Detect which cell encompasses the target text, then output its [X, Y] center coordinate. 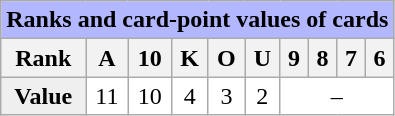
U [262, 58]
7 [351, 58]
– [337, 96]
8 [322, 58]
11 [107, 96]
Value [44, 96]
2 [262, 96]
A [107, 58]
Rank [44, 58]
K [190, 58]
O [226, 58]
9 [294, 58]
3 [226, 96]
6 [380, 58]
Ranks and card-point values of cards [198, 20]
4 [190, 96]
